Search for the cell housing the specified text and yield its (X, Y) center coordinate. 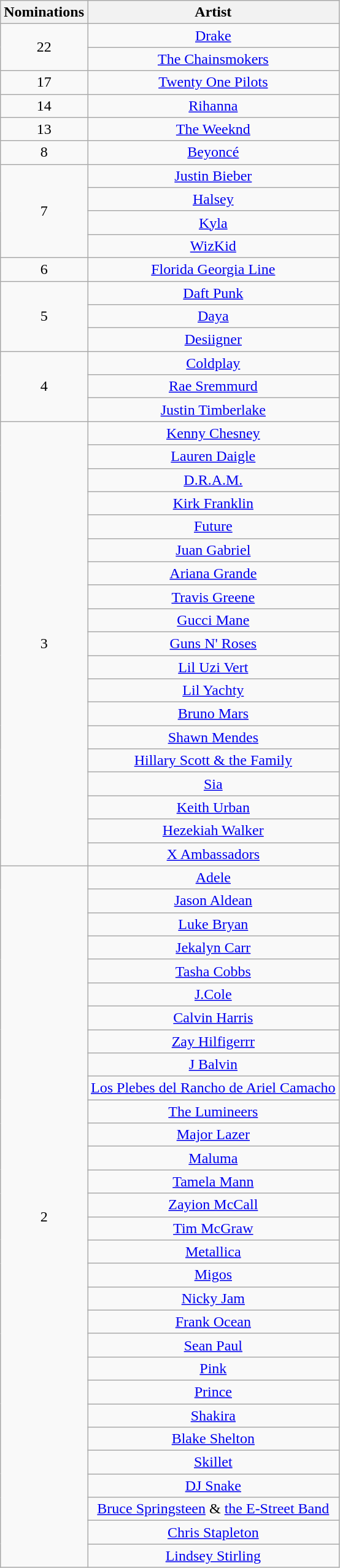
Chris Stapleton (213, 1532)
13 (44, 129)
Kirk Franklin (213, 503)
Blake Shelton (213, 1439)
Daft Punk (213, 293)
Adele (213, 877)
D.R.A.M. (213, 480)
6 (44, 269)
Twenty One Pilots (213, 82)
Zayion McCall (213, 1205)
22 (44, 47)
Tim McGraw (213, 1228)
Bruce Springsteen & the E-Street Band (213, 1509)
X Ambassadors (213, 854)
4 (44, 386)
Bruno Mars (213, 714)
Hezekiah Walker (213, 831)
Daya (213, 316)
Maluma (213, 1158)
Drake (213, 36)
14 (44, 106)
Ariana Grande (213, 573)
Kenny Chesney (213, 433)
Lindsey Stirling (213, 1556)
Sean Paul (213, 1345)
Beyoncé (213, 152)
Justin Timberlake (213, 410)
Tasha Cobbs (213, 971)
J.Cole (213, 994)
Florida Georgia Line (213, 269)
Luke Bryan (213, 924)
The Lumineers (213, 1111)
5 (44, 316)
Guns N' Roses (213, 643)
Los Plebes del Rancho de Ariel Camacho (213, 1088)
The Weeknd (213, 129)
Justin Bieber (213, 176)
Lauren Daigle (213, 457)
Tamela Mann (213, 1182)
Major Lazer (213, 1135)
Future (213, 527)
Zay Hilfigerrr (213, 1041)
2 (44, 1217)
Calvin Harris (213, 1017)
Artist (213, 12)
Travis Greene (213, 597)
Shakira (213, 1415)
7 (44, 211)
Lil Yachty (213, 691)
Sia (213, 784)
Migos (213, 1275)
Halsey (213, 199)
Juan Gabriel (213, 550)
WizKid (213, 246)
Rihanna (213, 106)
Rae Sremmurd (213, 386)
Nicky Jam (213, 1298)
DJ Snake (213, 1486)
Coldplay (213, 363)
Nominations (44, 12)
Shawn Mendes (213, 737)
Skillet (213, 1462)
8 (44, 152)
Kyla (213, 222)
Pink (213, 1368)
Desiigner (213, 340)
The Chainsmokers (213, 59)
Gucci Mane (213, 620)
17 (44, 82)
J Balvin (213, 1065)
Jason Aldean (213, 901)
Metallica (213, 1252)
Lil Uzi Vert (213, 667)
Frank Ocean (213, 1322)
Keith Urban (213, 807)
3 (44, 644)
Hillary Scott & the Family (213, 761)
Prince (213, 1392)
Jekalyn Carr (213, 947)
